Capture the cell that displays the provided text and extract its [X, Y] central coordinate. 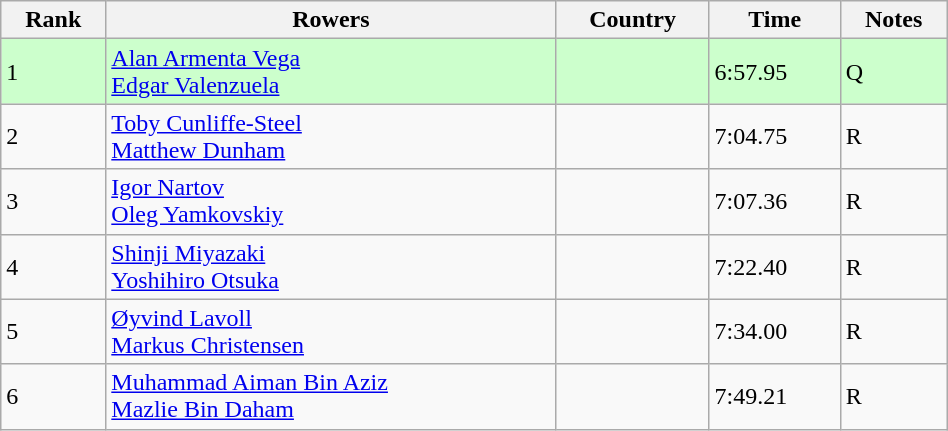
Time [774, 20]
Notes [894, 20]
Alan Armenta VegaEdgar Valenzuela [331, 72]
6:57.95 [774, 72]
3 [54, 202]
Igor NartovOleg Yamkovskiy [331, 202]
Øyvind LavollMarkus Christensen [331, 332]
7:34.00 [774, 332]
1 [54, 72]
7:07.36 [774, 202]
4 [54, 266]
Shinji MiyazakiYoshihiro Otsuka [331, 266]
5 [54, 332]
Rowers [331, 20]
Q [894, 72]
Muhammad Aiman Bin AzizMazlie Bin Daham [331, 396]
Toby Cunliffe-SteelMatthew Dunham [331, 136]
7:22.40 [774, 266]
7:04.75 [774, 136]
2 [54, 136]
6 [54, 396]
Country [632, 20]
Rank [54, 20]
7:49.21 [774, 396]
